Determine the (x, y) coordinate at the center of the cell enclosing the given text.  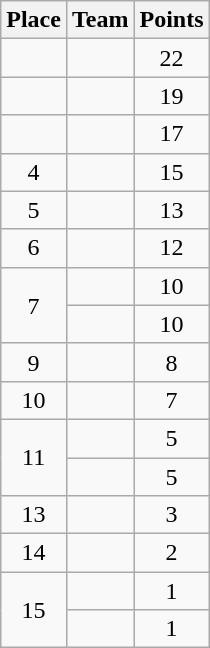
11 (34, 457)
Points (172, 20)
4 (34, 172)
14 (34, 553)
6 (34, 248)
2 (172, 553)
19 (172, 96)
9 (34, 362)
12 (172, 248)
22 (172, 58)
17 (172, 134)
8 (172, 362)
Team (100, 20)
Place (34, 20)
3 (172, 515)
